For the text-containing cell, return its midpoint in (X, Y) coordinate format. 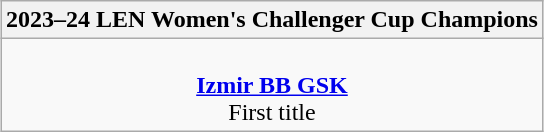
Izmir BB GSKFirst title (272, 85)
2023–24 LEN Women's Challenger Cup Champions (272, 20)
